Capture the cell that displays the provided text and extract its (x, y) central coordinate. 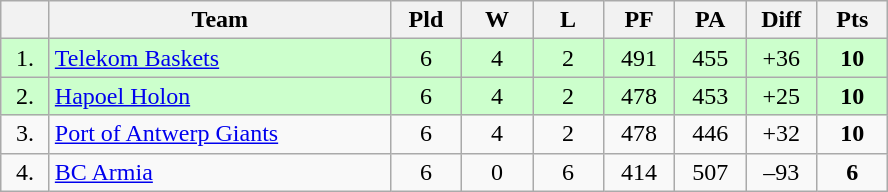
–93 (782, 172)
491 (640, 58)
Team (220, 20)
3. (26, 134)
+36 (782, 58)
Pts (852, 20)
414 (640, 172)
PA (710, 20)
L (568, 20)
Telekom Baskets (220, 58)
0 (496, 172)
507 (710, 172)
+25 (782, 96)
PF (640, 20)
446 (710, 134)
1. (26, 58)
2. (26, 96)
W (496, 20)
Hapoel Holon (220, 96)
Pld (426, 20)
4. (26, 172)
Port of Antwerp Giants (220, 134)
BC Armia (220, 172)
453 (710, 96)
+32 (782, 134)
Diff (782, 20)
455 (710, 58)
